Output the [x, y] coordinate of the center of the cell containing the given text.  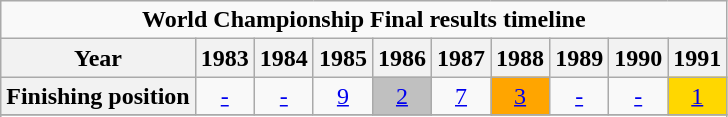
1985 [342, 58]
Finishing position [98, 96]
2 [402, 96]
7 [460, 96]
1990 [638, 58]
Year [98, 58]
9 [342, 96]
1984 [284, 58]
1988 [520, 58]
3 [520, 96]
1989 [580, 58]
1986 [402, 58]
1991 [698, 58]
1 [698, 96]
World Championship Final results timeline [364, 20]
1987 [460, 58]
1983 [224, 58]
